Pinpoint the cell where the given text exists, returning its [x, y] midpoint coordinate. 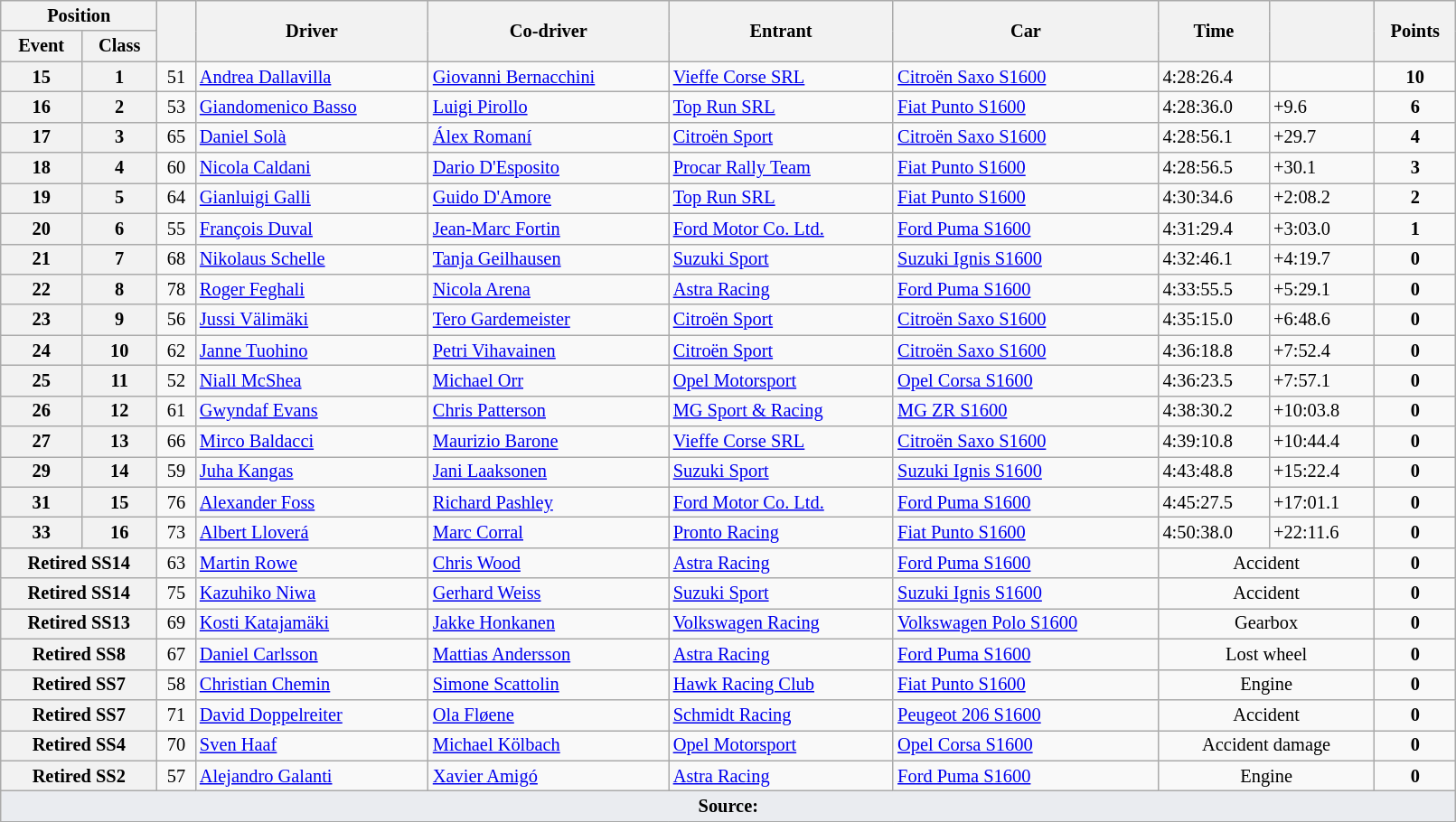
4:35:15.0 [1215, 320]
33 [42, 532]
Chris Wood [549, 563]
Position [80, 15]
Nicola Caldani [312, 168]
Procar Rally Team [781, 168]
+7:57.1 [1321, 380]
Gianluigi Galli [312, 198]
4:28:56.1 [1215, 137]
51 [176, 77]
17 [42, 137]
70 [176, 745]
Jakke Honkanen [549, 623]
Guido D'Amore [549, 198]
+4:19.7 [1321, 259]
18 [42, 168]
Simone Scattolin [549, 685]
+30.1 [1321, 168]
24 [42, 350]
8 [119, 289]
Daniel Solà [312, 137]
Petri Vihavainen [549, 350]
Niall McShea [312, 380]
Alexander Foss [312, 502]
Albert Lloverá [312, 532]
Nicola Arena [549, 289]
4:43:48.8 [1215, 472]
Tero Gardemeister [549, 320]
Sven Haaf [312, 745]
Kosti Katajamäki [312, 623]
Time [1215, 31]
4:39:10.8 [1215, 442]
71 [176, 715]
4:45:27.5 [1215, 502]
Entrant [781, 31]
Xavier Amigó [549, 776]
64 [176, 198]
75 [176, 593]
David Doppelreiter [312, 715]
4:28:36.0 [1215, 107]
4:31:29.4 [1215, 229]
Retired SS4 [80, 745]
+10:03.8 [1321, 411]
Car [1025, 31]
59 [176, 472]
11 [119, 380]
Class [119, 46]
76 [176, 502]
Chris Patterson [549, 411]
+9.6 [1321, 107]
+5:29.1 [1321, 289]
73 [176, 532]
Source: [728, 806]
14 [119, 472]
Driver [312, 31]
4:36:23.5 [1215, 380]
Schmidt Racing [781, 715]
Luigi Pirollo [549, 107]
25 [42, 380]
Michael Orr [549, 380]
+29.7 [1321, 137]
Hawk Racing Club [781, 685]
Volkswagen Polo S1600 [1025, 623]
Andrea Dallavilla [312, 77]
Jani Laaksonen [549, 472]
Juha Kangas [312, 472]
Giovanni Bernacchini [549, 77]
58 [176, 685]
53 [176, 107]
Points [1415, 31]
Daniel Carlsson [312, 654]
67 [176, 654]
4:50:38.0 [1215, 532]
4:28:56.5 [1215, 168]
Richard Pashley [549, 502]
Jussi Välimäki [312, 320]
Retired SS8 [80, 654]
4:30:34.6 [1215, 198]
Marc Corral [549, 532]
Álex Romaní [549, 137]
4:33:55.5 [1215, 289]
57 [176, 776]
78 [176, 289]
Kazuhiko Niwa [312, 593]
4:38:30.2 [1215, 411]
55 [176, 229]
5 [119, 198]
Lost wheel [1267, 654]
Accident damage [1267, 745]
56 [176, 320]
21 [42, 259]
19 [42, 198]
Maurizio Barone [549, 442]
Janne Tuohino [312, 350]
Nikolaus Schelle [312, 259]
MG Sport & Racing [781, 411]
Alejandro Galanti [312, 776]
20 [42, 229]
+10:44.4 [1321, 442]
Tanja Geilhausen [549, 259]
4:28:26.4 [1215, 77]
Michael Kölbach [549, 745]
Martin Rowe [312, 563]
4:32:46.1 [1215, 259]
23 [42, 320]
Gerhard Weiss [549, 593]
François Duval [312, 229]
26 [42, 411]
69 [176, 623]
13 [119, 442]
Mirco Baldacci [312, 442]
+15:22.4 [1321, 472]
66 [176, 442]
68 [176, 259]
9 [119, 320]
63 [176, 563]
Pronto Racing [781, 532]
Retired SS2 [80, 776]
Co-driver [549, 31]
12 [119, 411]
4:36:18.8 [1215, 350]
+3:03.0 [1321, 229]
Jean-Marc Fortin [549, 229]
Christian Chemin [312, 685]
60 [176, 168]
7 [119, 259]
Gwyndaf Evans [312, 411]
52 [176, 380]
29 [42, 472]
Dario D'Esposito [549, 168]
+2:08.2 [1321, 198]
Peugeot 206 S1600 [1025, 715]
+17:01.1 [1321, 502]
65 [176, 137]
61 [176, 411]
+22:11.6 [1321, 532]
Event [42, 46]
Gearbox [1267, 623]
22 [42, 289]
Retired SS13 [80, 623]
+7:52.4 [1321, 350]
+6:48.6 [1321, 320]
31 [42, 502]
Giandomenico Basso [312, 107]
Mattias Andersson [549, 654]
62 [176, 350]
27 [42, 442]
Volkswagen Racing [781, 623]
MG ZR S1600 [1025, 411]
Roger Feghali [312, 289]
Ola Fløene [549, 715]
